Return the [X, Y] coordinate for the center point of the cell that contains the specified text.  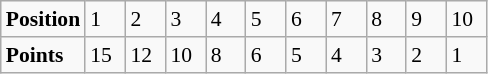
Points [43, 55]
Position [43, 19]
12 [145, 55]
15 [105, 55]
7 [346, 19]
9 [426, 19]
